Locate the cell with the specified text and output its [X, Y] center coordinate. 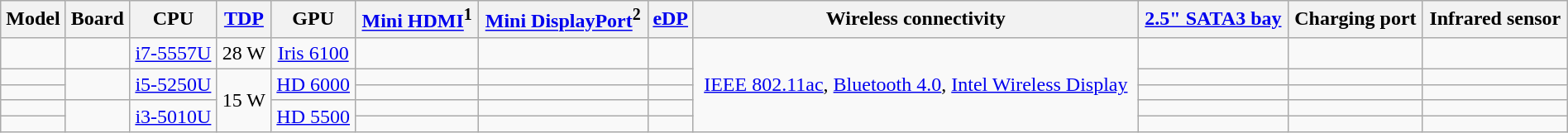
Iris 6100 [313, 53]
eDP [670, 20]
Board [98, 20]
Infrared sensor [1495, 20]
Charging port [1356, 20]
GPU [313, 20]
Mini DisplayPort2 [562, 20]
Model [33, 20]
Mini HDMI1 [417, 20]
2.5" SATA3 bay [1212, 20]
15 W [243, 100]
TDP [243, 20]
28 W [243, 53]
CPU [173, 20]
Wireless connectivity [915, 20]
HD 5500 [313, 116]
i5-5250U [173, 84]
i3-5010U [173, 116]
IEEE 802.11ac, Bluetooth 4.0, Intel Wireless Display [915, 84]
i7-5557U [173, 53]
HD 6000 [313, 84]
